Capture the cell that displays the provided text and extract its (X, Y) central coordinate. 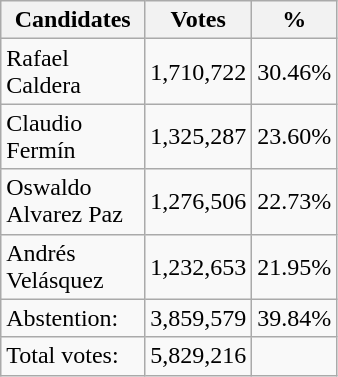
% (294, 20)
21.95% (294, 266)
Abstention: (73, 318)
Claudio Fermín (73, 136)
5,829,216 (198, 356)
Votes (198, 20)
Candidates (73, 20)
1,325,287 (198, 136)
23.60% (294, 136)
Total votes: (73, 356)
39.84% (294, 318)
Andrés Velásquez (73, 266)
1,276,506 (198, 202)
1,232,653 (198, 266)
Oswaldo Alvarez Paz (73, 202)
Rafael Caldera (73, 72)
30.46% (294, 72)
22.73% (294, 202)
1,710,722 (198, 72)
3,859,579 (198, 318)
